Capture the cell that displays the provided text and extract its [X, Y] central coordinate. 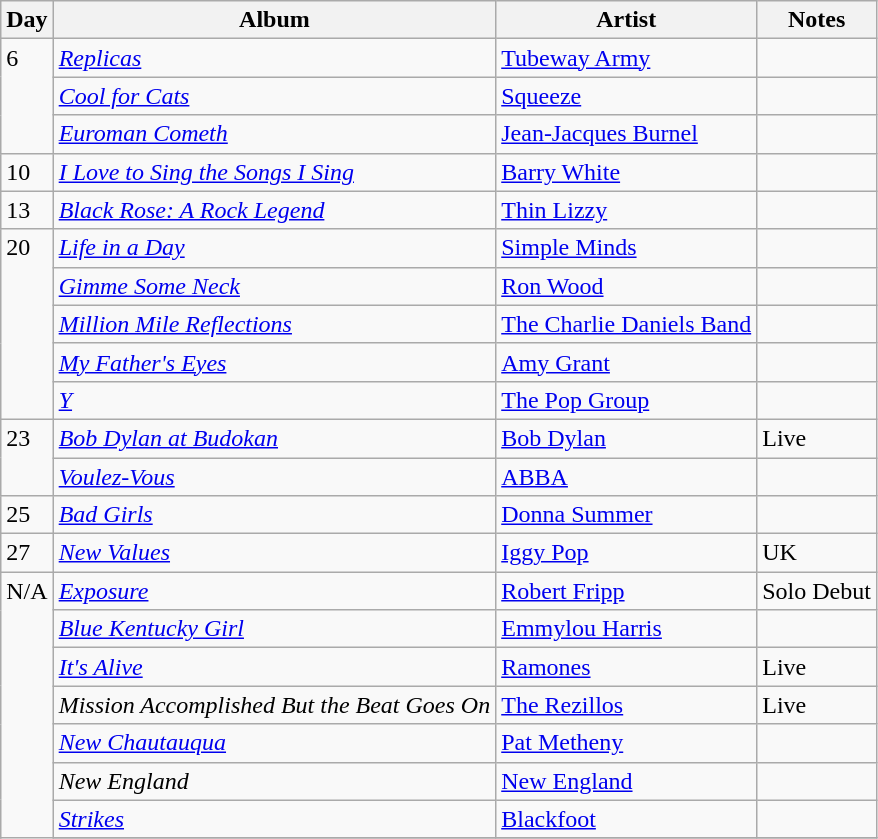
Tubeway Army [626, 58]
I Love to Sing the Songs I Sing [274, 172]
It's Alive [274, 667]
25 [27, 515]
6 [27, 96]
Bob Dylan [626, 438]
Bob Dylan at Budokan [274, 438]
The Charlie Daniels Band [626, 324]
Blackfoot [626, 819]
Day [27, 20]
Thin Lizzy [626, 210]
UK [817, 553]
My Father's Eyes [274, 362]
Emmylou Harris [626, 629]
Robert Fripp [626, 591]
Blue Kentucky Girl [274, 629]
New Values [274, 553]
Exposure [274, 591]
Strikes [274, 819]
Replicas [274, 58]
Solo Debut [817, 591]
ABBA [626, 477]
Amy Grant [626, 362]
Mission Accomplished But the Beat Goes On [274, 705]
Album [274, 20]
Ron Wood [626, 286]
Cool for Cats [274, 96]
Million Mile Reflections [274, 324]
Barry White [626, 172]
20 [27, 324]
27 [27, 553]
Euroman Cometh [274, 134]
Ramones [626, 667]
Notes [817, 20]
Y [274, 400]
Simple Minds [626, 248]
Donna Summer [626, 515]
N/A [27, 705]
The Pop Group [626, 400]
Pat Metheny [626, 743]
Jean-Jacques Burnel [626, 134]
Life in a Day [274, 248]
The Rezillos [626, 705]
13 [27, 210]
Squeeze [626, 96]
Bad Girls [274, 515]
23 [27, 457]
10 [27, 172]
Artist [626, 20]
New Chautauqua [274, 743]
Voulez-Vous [274, 477]
Gimme Some Neck [274, 286]
Iggy Pop [626, 553]
Black Rose: A Rock Legend [274, 210]
